Capture the cell that displays the provided text and extract its (X, Y) central coordinate. 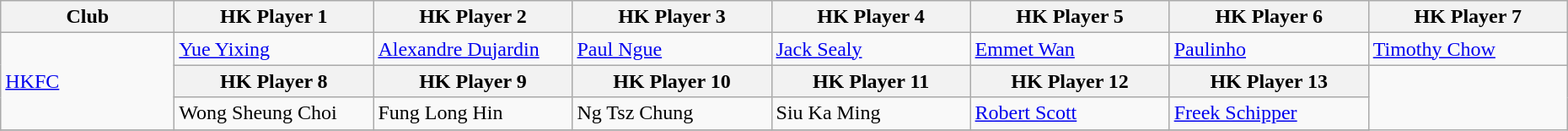
HK Player 5 (1070, 17)
Paulinho (1269, 49)
Robert Scott (1070, 113)
HK Player 4 (871, 17)
Emmet Wan (1070, 49)
Timothy Chow (1468, 49)
Jack Sealy (871, 49)
Ng Tsz Chung (672, 113)
Freek Schipper (1269, 113)
Paul Ngue (672, 49)
Wong Sheung Choi (274, 113)
Yue Yixing (274, 49)
Fung Long Hin (473, 113)
HK Player 3 (672, 17)
HK Player 13 (1269, 81)
HK Player 1 (274, 17)
HK Player 12 (1070, 81)
HK Player 6 (1269, 17)
Siu Ka Ming (871, 113)
Club (88, 17)
HK Player 10 (672, 81)
HKFC (88, 81)
Alexandre Dujardin (473, 49)
HK Player 2 (473, 17)
HK Player 7 (1468, 17)
HK Player 8 (274, 81)
HK Player 11 (871, 81)
HK Player 9 (473, 81)
